Scan for the cell matching the given text and deliver its (x, y) coordinate at center. 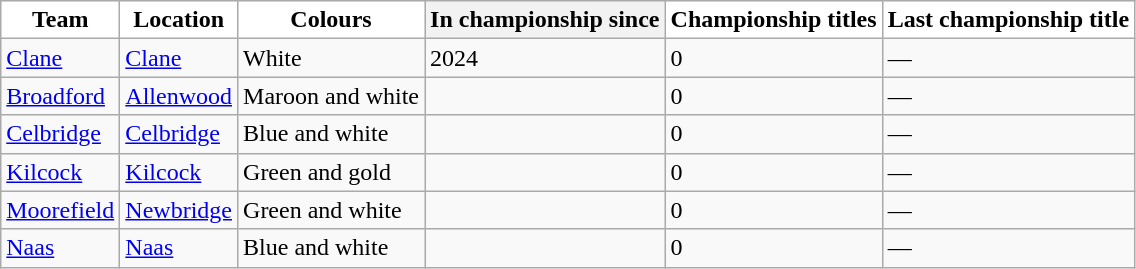
2024 (545, 58)
Moorefield (60, 210)
Championship titles (774, 20)
Green and white (332, 210)
Maroon and white (332, 96)
Broadford (60, 96)
Last championship title (1008, 20)
Location (179, 20)
Allenwood (179, 96)
White (332, 58)
Team (60, 20)
Green and gold (332, 172)
Newbridge (179, 210)
Colours (332, 20)
In championship since (545, 20)
